Determine the [x, y] coordinate at the center of the cell enclosing the given text.  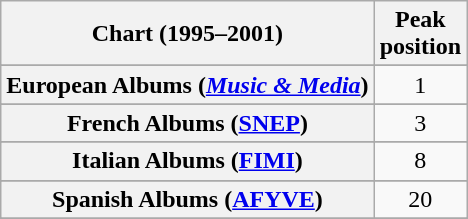
Italian Albums (FIMI) [188, 161]
Chart (1995–2001) [188, 34]
1 [420, 85]
European Albums (Music & Media) [188, 85]
3 [420, 123]
French Albums (SNEP) [188, 123]
Peak position [420, 34]
20 [420, 199]
Spanish Albums (AFYVE) [188, 199]
8 [420, 161]
